Find where the given text appears and provide that cell's center as (X, Y) coordinate. 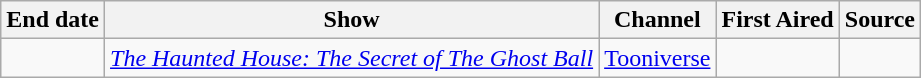
First Aired (778, 20)
End date (53, 20)
Source (880, 20)
The Haunted House: The Secret of The Ghost Ball (352, 58)
Show (352, 20)
Channel (658, 20)
Tooniverse (658, 58)
